Extract the [X, Y] coordinate from the center of the cell holding the provided text.  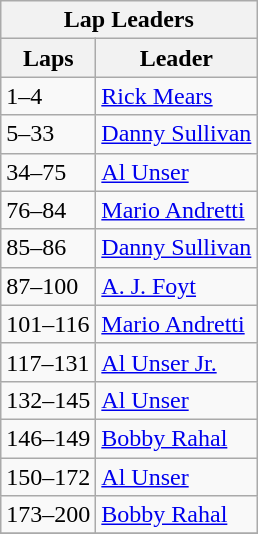
A. J. Foyt [176, 286]
146–149 [48, 438]
173–200 [48, 515]
101–116 [48, 324]
34–75 [48, 172]
150–172 [48, 477]
Lap Leaders [129, 20]
132–145 [48, 400]
76–84 [48, 210]
Leader [176, 58]
5–33 [48, 134]
1–4 [48, 96]
87–100 [48, 286]
Al Unser Jr. [176, 362]
Rick Mears [176, 96]
Laps [48, 58]
117–131 [48, 362]
85–86 [48, 248]
